Return (X, Y) of the center of cell containing provided text 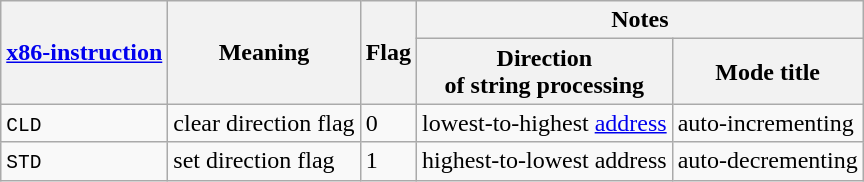
Meaning (264, 52)
Flag (388, 52)
Mode title (768, 72)
STD (84, 161)
Notes (640, 20)
auto-decrementing (768, 161)
1 (388, 161)
Directionof string processing (545, 72)
x86-instruction (84, 52)
CLD (84, 123)
auto-incrementing (768, 123)
set direction flag (264, 161)
highest-to-lowest address (545, 161)
clear direction flag (264, 123)
0 (388, 123)
lowest-to-highest address (545, 123)
